Pinpoint the cell where the given text exists, returning its (X, Y) midpoint coordinate. 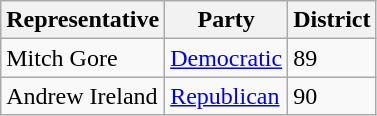
Andrew Ireland (83, 96)
90 (332, 96)
Party (226, 20)
89 (332, 58)
Republican (226, 96)
Democratic (226, 58)
Representative (83, 20)
Mitch Gore (83, 58)
District (332, 20)
